Pinpoint the cell where the given text exists, returning its (x, y) midpoint coordinate. 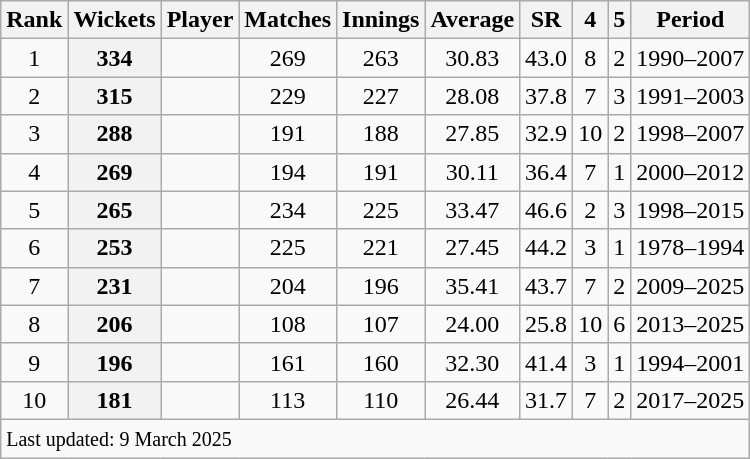
231 (114, 286)
229 (288, 96)
206 (114, 324)
9 (34, 362)
2009–2025 (690, 286)
288 (114, 134)
110 (381, 400)
1994–2001 (690, 362)
Last updated: 9 March 2025 (376, 438)
30.11 (472, 172)
25.8 (546, 324)
43.0 (546, 58)
31.7 (546, 400)
234 (288, 210)
1978–1994 (690, 248)
32.9 (546, 134)
227 (381, 96)
194 (288, 172)
204 (288, 286)
188 (381, 134)
161 (288, 362)
30.83 (472, 58)
Matches (288, 20)
221 (381, 248)
2000–2012 (690, 172)
44.2 (546, 248)
28.08 (472, 96)
43.7 (546, 286)
113 (288, 400)
107 (381, 324)
1998–2015 (690, 210)
37.8 (546, 96)
334 (114, 58)
1990–2007 (690, 58)
35.41 (472, 286)
1991–2003 (690, 96)
46.6 (546, 210)
108 (288, 324)
2013–2025 (690, 324)
265 (114, 210)
253 (114, 248)
27.85 (472, 134)
Average (472, 20)
33.47 (472, 210)
SR (546, 20)
Rank (34, 20)
Player (200, 20)
315 (114, 96)
32.30 (472, 362)
1998–2007 (690, 134)
27.45 (472, 248)
36.4 (546, 172)
Innings (381, 20)
26.44 (472, 400)
41.4 (546, 362)
160 (381, 362)
Wickets (114, 20)
Period (690, 20)
263 (381, 58)
181 (114, 400)
2017–2025 (690, 400)
24.00 (472, 324)
